Pinpoint the cell where the given text exists, returning its [X, Y] midpoint coordinate. 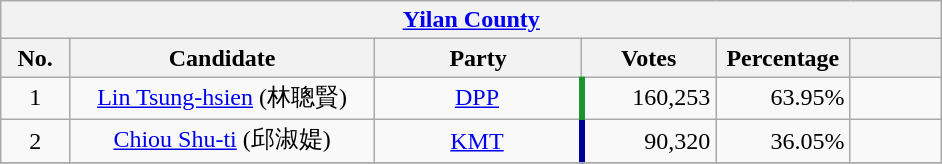
160,253 [649, 98]
2 [36, 140]
DPP [478, 98]
63.95% [783, 98]
1 [36, 98]
Votes [649, 58]
90,320 [649, 140]
Lin Tsung-hsien (林聰賢) [222, 98]
36.05% [783, 140]
Candidate [222, 58]
Yilan County [472, 20]
Percentage [783, 58]
KMT [478, 140]
Party [478, 58]
No. [36, 58]
Chiou Shu-ti (邱淑媞) [222, 140]
